Return the (x, y) coordinate for the center point of the cell that contains the specified text.  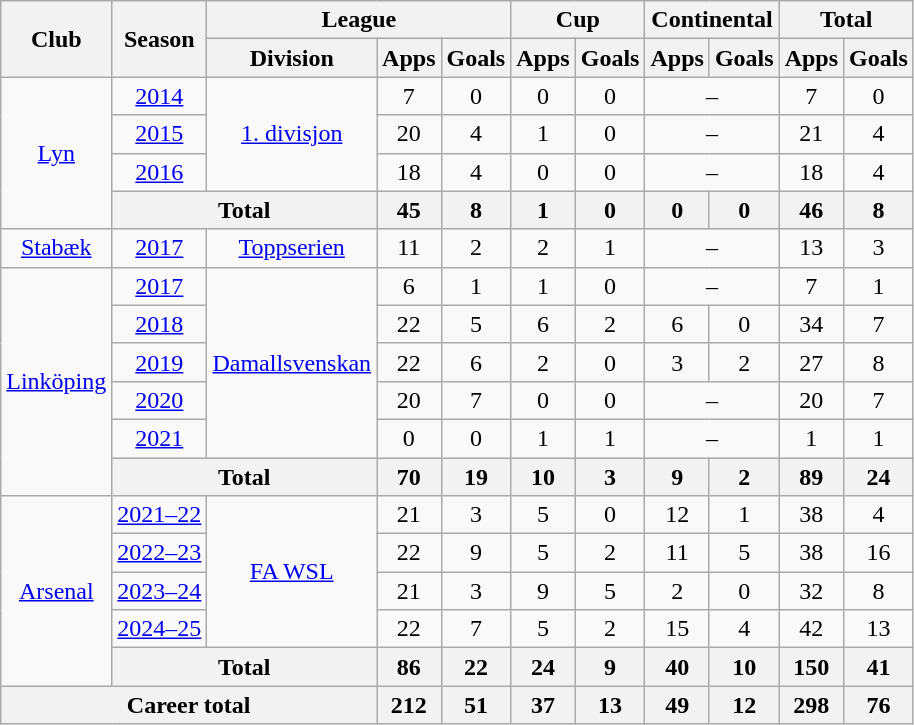
Continental (712, 20)
Toppserien (292, 248)
32 (811, 591)
Season (160, 39)
51 (476, 705)
45 (409, 210)
70 (409, 477)
49 (677, 705)
Cup (578, 20)
40 (677, 667)
2022–23 (160, 553)
42 (811, 629)
27 (811, 362)
46 (811, 210)
Linköping (56, 381)
2014 (160, 96)
2020 (160, 400)
86 (409, 667)
Division (292, 58)
FA WSL (292, 572)
89 (811, 477)
Stabæk (56, 248)
2019 (160, 362)
2018 (160, 324)
Arsenal (56, 591)
League (359, 20)
212 (409, 705)
298 (811, 705)
15 (677, 629)
2021–22 (160, 515)
34 (811, 324)
150 (811, 667)
41 (879, 667)
19 (476, 477)
2024–25 (160, 629)
Lyn (56, 153)
1. divisjon (292, 134)
2015 (160, 134)
2016 (160, 172)
Damallsvenskan (292, 362)
2023–24 (160, 591)
Career total (189, 705)
Club (56, 39)
76 (879, 705)
37 (543, 705)
2021 (160, 438)
16 (879, 553)
